Find where the given text appears and provide that cell's center as [X, Y] coordinate. 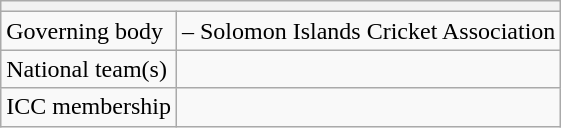
Governing body [89, 31]
ICC membership [89, 107]
National team(s) [89, 69]
– Solomon Islands Cricket Association [368, 31]
